Detect which cell encompasses the target text, then output its [X, Y] center coordinate. 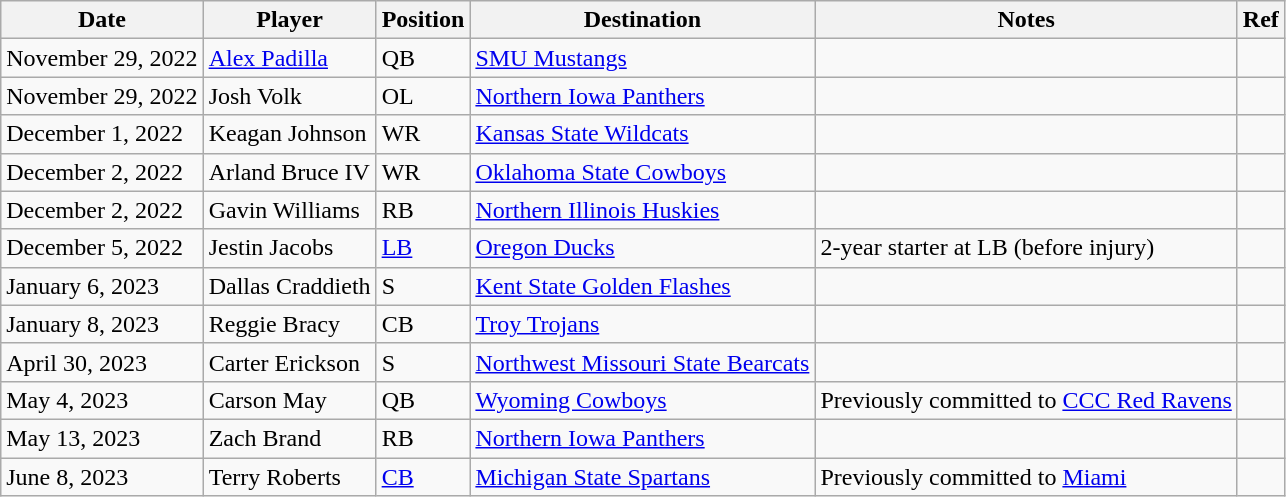
Oklahoma State Cowboys [642, 172]
Oregon Ducks [642, 248]
Kent State Golden Flashes [642, 286]
Keagan Johnson [290, 134]
Notes [1026, 20]
SMU Mustangs [642, 58]
Ref [1260, 20]
May 4, 2023 [102, 400]
January 6, 2023 [102, 286]
Previously committed to CCC Red Ravens [1026, 400]
Jestin Jacobs [290, 248]
Northern Illinois Huskies [642, 210]
Arland Bruce IV [290, 172]
Carter Erickson [290, 362]
Michigan State Spartans [642, 477]
Northwest Missouri State Bearcats [642, 362]
December 1, 2022 [102, 134]
2-year starter at LB (before injury) [1026, 248]
Player [290, 20]
Terry Roberts [290, 477]
Troy Trojans [642, 324]
Josh Volk [290, 96]
Zach Brand [290, 438]
June 8, 2023 [102, 477]
April 30, 2023 [102, 362]
Destination [642, 20]
January 8, 2023 [102, 324]
Position [423, 20]
Wyoming Cowboys [642, 400]
Previously committed to Miami [1026, 477]
December 5, 2022 [102, 248]
Reggie Bracy [290, 324]
Dallas Craddieth [290, 286]
Kansas State Wildcats [642, 134]
LB [423, 248]
Date [102, 20]
Gavin Williams [290, 210]
Carson May [290, 400]
May 13, 2023 [102, 438]
OL [423, 96]
Alex Padilla [290, 58]
